Capture the cell that displays the provided text and extract its (X, Y) central coordinate. 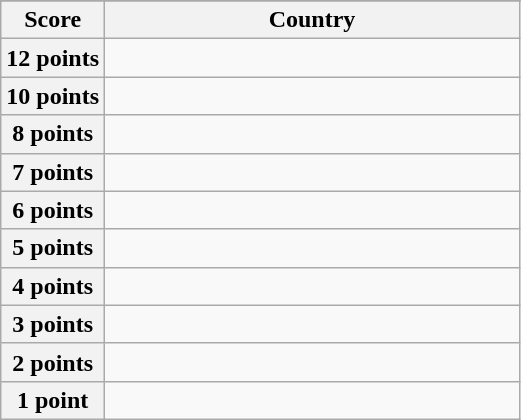
Score (53, 20)
3 points (53, 324)
5 points (53, 248)
12 points (53, 58)
10 points (53, 96)
2 points (53, 362)
8 points (53, 134)
1 point (53, 400)
6 points (53, 210)
Country (312, 20)
4 points (53, 286)
7 points (53, 172)
